Capture the cell that displays the provided text and extract its (X, Y) central coordinate. 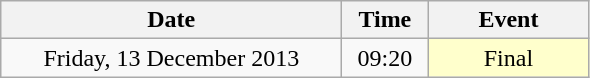
Friday, 13 December 2013 (172, 58)
Time (385, 20)
Date (172, 20)
Event (508, 20)
09:20 (385, 58)
Final (508, 58)
